Find where the given text appears and provide that cell's center as [X, Y] coordinate. 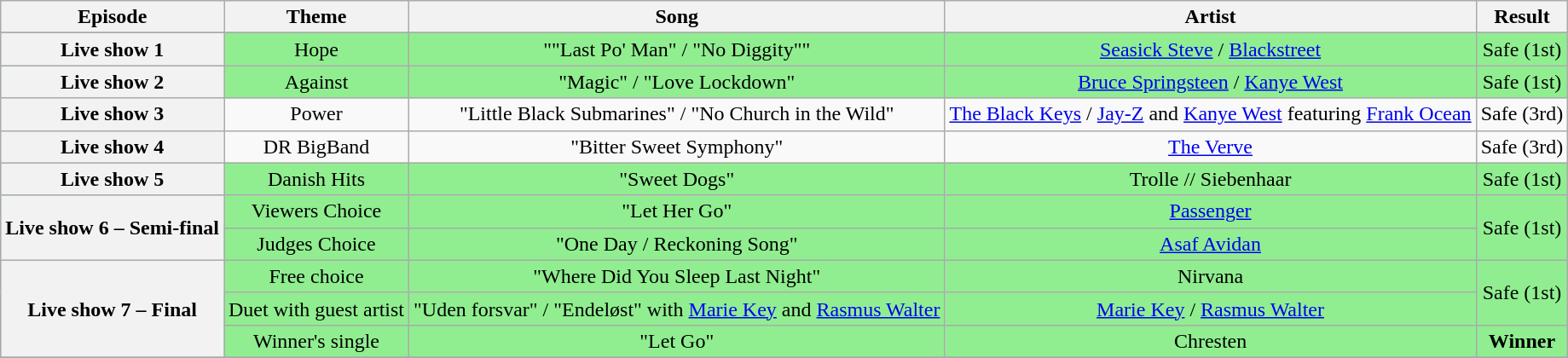
"Sweet Dogs" [677, 179]
Against [315, 82]
Bruce Springsteen / Kanye West [1211, 82]
Seasick Steve / Blackstreet [1211, 49]
Passenger [1211, 211]
Live show 3 [113, 114]
Judges Choice [315, 244]
"Uden forsvar" / "Endeløst" with Marie Key and Rasmus Walter [677, 309]
Live show 2 [113, 82]
The Black Keys / Jay-Z and Kanye West featuring Frank Ocean [1211, 114]
Danish Hits [315, 179]
"Let Her Go" [677, 211]
Asaf Avidan [1211, 244]
"One Day / Reckoning Song" [677, 244]
Live show 5 [113, 179]
Marie Key / Rasmus Walter [1211, 309]
Hope [315, 49]
"Where Did You Sleep Last Night" [677, 276]
Duet with guest artist [315, 309]
Power [315, 114]
"Bitter Sweet Symphony" [677, 147]
"Little Black Submarines" / "No Church in the Wild" [677, 114]
Live show 1 [113, 49]
Nirvana [1211, 276]
""Last Po' Man" / "No Diggity"" [677, 49]
Theme [315, 17]
Winner [1522, 341]
Artist [1211, 17]
Free choice [315, 276]
DR BigBand [315, 147]
The Verve [1211, 147]
Chresten [1211, 341]
Trolle // Siebenhaar [1211, 179]
"Let Go" [677, 341]
Episode [113, 17]
Song [677, 17]
"Magic" / "Love Lockdown" [677, 82]
Live show 7 – Final [113, 309]
Live show 4 [113, 147]
Live show 6 – Semi-final [113, 228]
Viewers Choice [315, 211]
Result [1522, 17]
Winner's single [315, 341]
